Return [X, Y] of the center of cell containing provided text 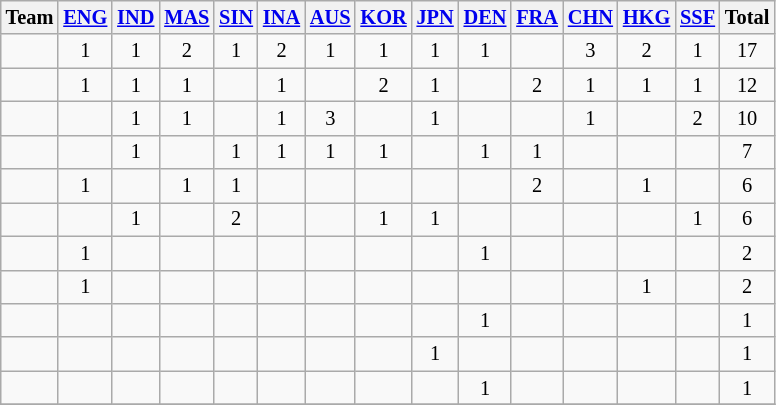
10 [747, 118]
12 [747, 85]
FRA [537, 17]
IND [136, 17]
AUS [330, 17]
DEN [486, 17]
KOR [383, 17]
ENG [85, 17]
HKG [646, 17]
MAS [186, 17]
JPN [436, 17]
INA [282, 17]
SIN [236, 17]
CHN [590, 17]
SSF [698, 17]
7 [747, 152]
Team [30, 17]
Total [747, 17]
17 [747, 51]
